Capture the cell that displays the provided text and extract its [X, Y] central coordinate. 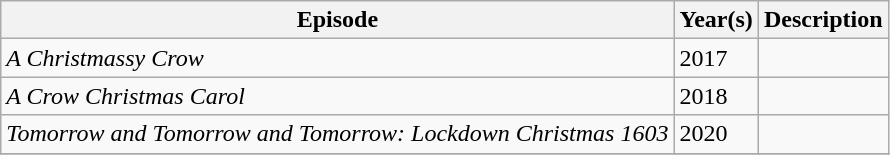
Description [823, 20]
2020 [716, 134]
A Christmassy Crow [338, 58]
Tomorrow and Tomorrow and Tomorrow: Lockdown Christmas 1603 [338, 134]
Year(s) [716, 20]
2017 [716, 58]
A Crow Christmas Carol [338, 96]
Episode [338, 20]
2018 [716, 96]
